Capture the cell that displays the provided text and extract its (x, y) central coordinate. 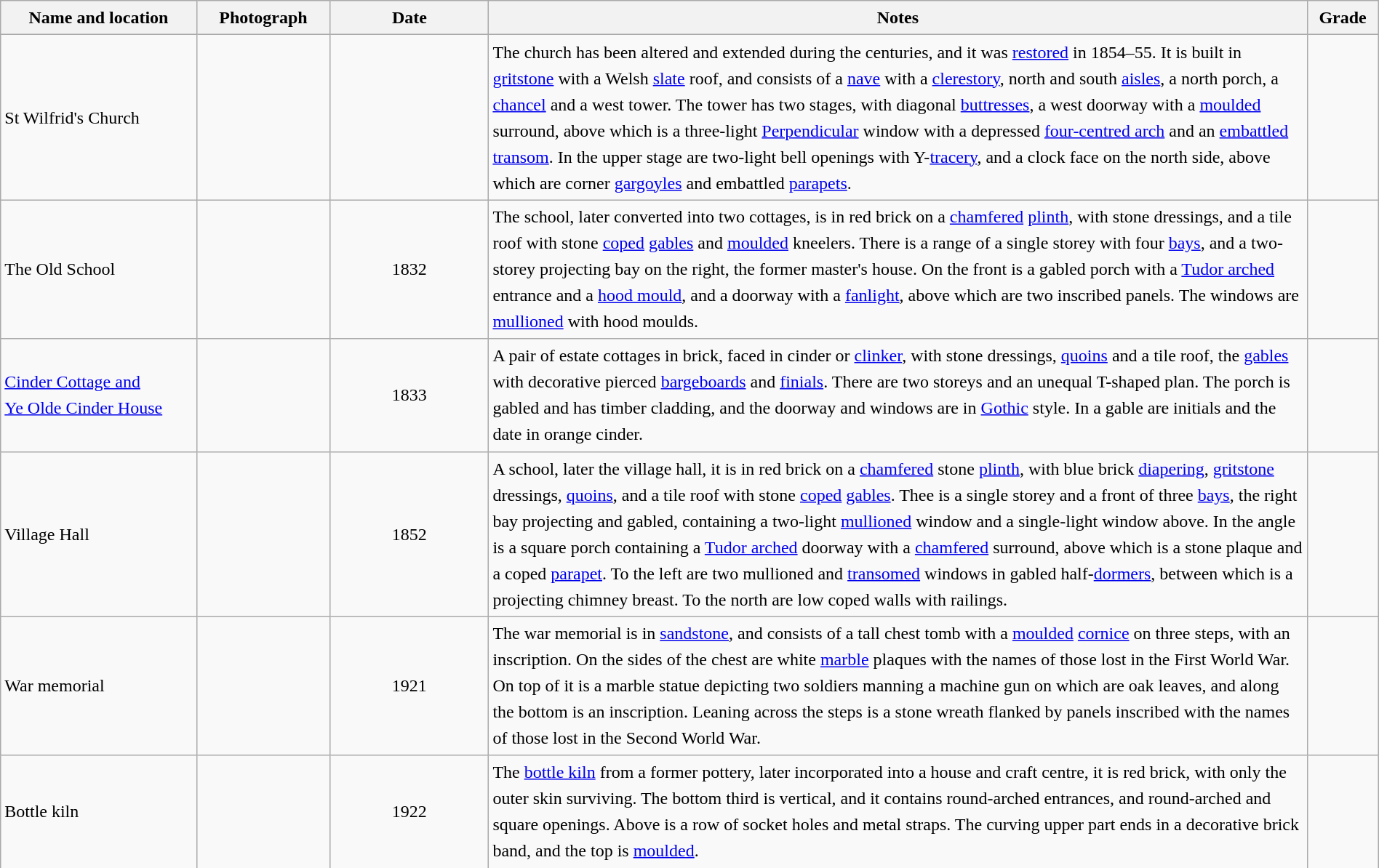
1921 (409, 686)
St Wilfrid's Church (99, 118)
Name and location (99, 17)
1833 (409, 395)
Date (409, 17)
1832 (409, 269)
War memorial (99, 686)
Photograph (263, 17)
Cinder Cottage andYe Olde Cinder House (99, 395)
The Old School (99, 269)
Notes (898, 17)
1922 (409, 811)
Village Hall (99, 534)
Grade (1343, 17)
Bottle kiln (99, 811)
1852 (409, 534)
